Return (x, y) of the center of cell containing provided text 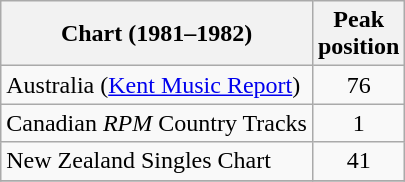
Australia (Kent Music Report) (157, 85)
Peakposition (358, 34)
76 (358, 85)
New Zealand Singles Chart (157, 161)
41 (358, 161)
1 (358, 123)
Canadian RPM Country Tracks (157, 123)
Chart (1981–1982) (157, 34)
